Provide the [x, y] coordinate of the cell's center where the given text is located.  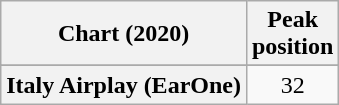
Peakposition [292, 34]
32 [292, 85]
Chart (2020) [124, 34]
Italy Airplay (EarOne) [124, 85]
